Return the [x, y] coordinate for the center point of the cell that contains the specified text.  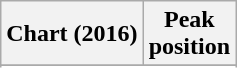
Peak position [189, 34]
Chart (2016) [72, 34]
